Return (x, y) of the center of cell containing provided text 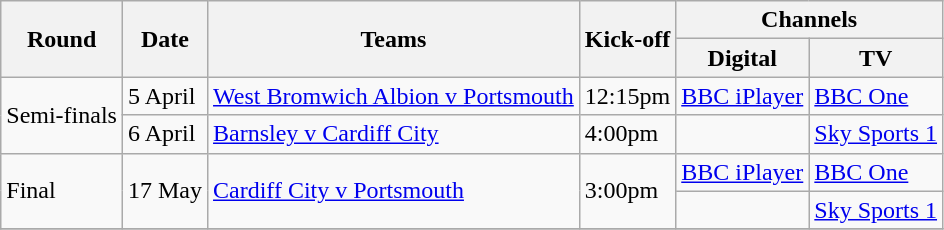
West Bromwich Albion v Portsmouth (394, 96)
4:00pm (627, 134)
3:00pm (627, 191)
Teams (394, 39)
Final (62, 191)
Cardiff City v Portsmouth (394, 191)
Kick-off (627, 39)
TV (876, 58)
Round (62, 39)
Barnsley v Cardiff City (394, 134)
Digital (742, 58)
17 May (164, 191)
Channels (810, 20)
12:15pm (627, 96)
5 April (164, 96)
Semi-finals (62, 115)
6 April (164, 134)
Date (164, 39)
